Return [x, y] of the center of cell containing provided text 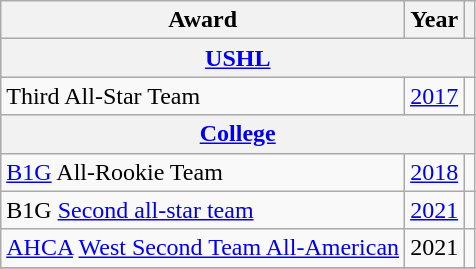
USHL [238, 58]
2018 [434, 172]
College [238, 134]
Year [434, 20]
Third All-Star Team [203, 96]
2017 [434, 96]
B1G Second all-star team [203, 210]
B1G All-Rookie Team [203, 172]
AHCA West Second Team All-American [203, 248]
Award [203, 20]
